For the text-containing cell, return its midpoint in (x, y) coordinate format. 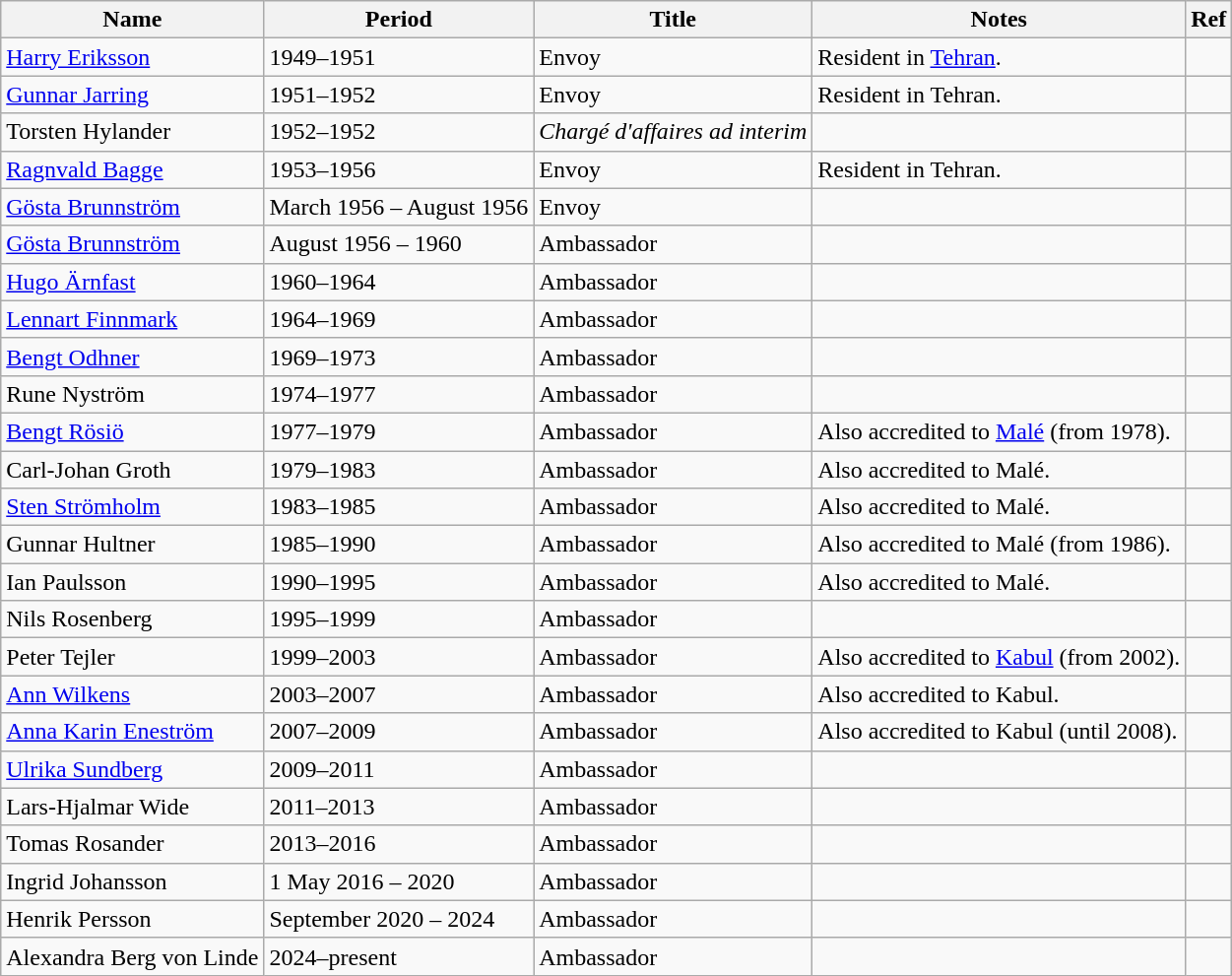
Period (399, 20)
1964–1969 (399, 319)
1979–1983 (399, 470)
Gunnar Jarring (132, 95)
August 1956 – 1960 (399, 244)
1960–1964 (399, 282)
Notes (999, 20)
Also accredited to Kabul (until 2008). (999, 732)
Hugo Ärnfast (132, 282)
Peter Tejler (132, 657)
1953–1956 (399, 169)
Rune Nyström (132, 394)
Chargé d'affaires ad interim (674, 132)
1990–1995 (399, 582)
March 1956 – August 1956 (399, 207)
2003–2007 (399, 694)
1 May 2016 – 2020 (399, 881)
Ulrika Sundberg (132, 769)
1952–1952 (399, 132)
Lars-Hjalmar Wide (132, 807)
Torsten Hylander (132, 132)
1983–1985 (399, 507)
2011–2013 (399, 807)
Harry Eriksson (132, 57)
1977–1979 (399, 431)
Bengt Odhner (132, 357)
Bengt Rösiö (132, 431)
Sten Strömholm (132, 507)
Also accredited to Kabul (from 2002). (999, 657)
Also accredited to Malé (from 1986). (999, 545)
Ingrid Johansson (132, 881)
1969–1973 (399, 357)
Ian Paulsson (132, 582)
Nils Rosenberg (132, 619)
Alexandra Berg von Linde (132, 956)
2009–2011 (399, 769)
Ref (1209, 20)
Also accredited to Malé (from 1978). (999, 431)
Also accredited to Kabul. (999, 694)
Ann Wilkens (132, 694)
1974–1977 (399, 394)
2024–present (399, 956)
1995–1999 (399, 619)
2007–2009 (399, 732)
1985–1990 (399, 545)
Tomas Rosander (132, 844)
1951–1952 (399, 95)
1949–1951 (399, 57)
2013–2016 (399, 844)
Name (132, 20)
Anna Karin Eneström (132, 732)
Gunnar Hultner (132, 545)
Ragnvald Bagge (132, 169)
Henrik Persson (132, 919)
Title (674, 20)
September 2020 – 2024 (399, 919)
1999–2003 (399, 657)
Carl-Johan Groth (132, 470)
Lennart Finnmark (132, 319)
